For the text-containing cell, return its midpoint in (x, y) coordinate format. 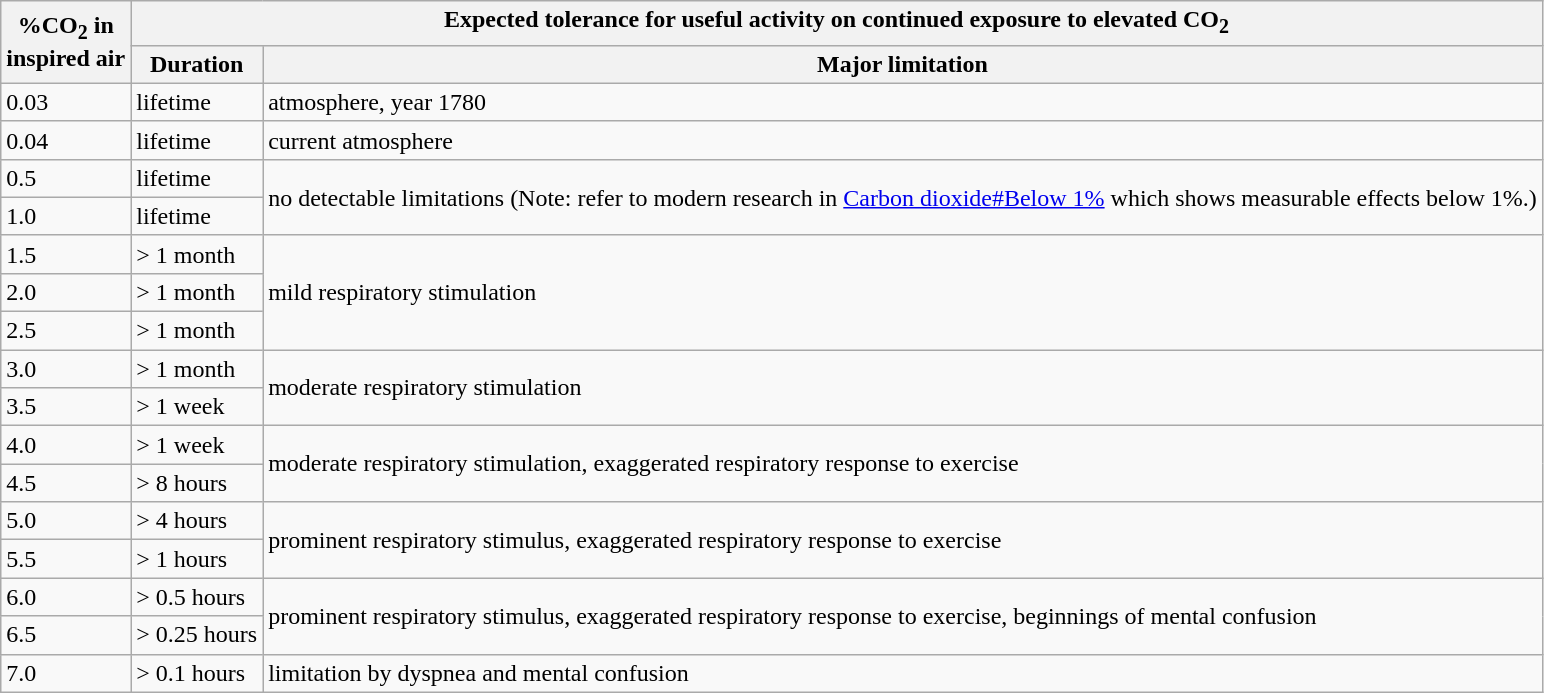
6.0 (66, 597)
0.04 (66, 140)
0.5 (66, 178)
2.5 (66, 331)
> 0.25 hours (197, 635)
0.03 (66, 102)
2.0 (66, 292)
> 0.1 hours (197, 673)
5.0 (66, 521)
> 4 hours (197, 521)
4.0 (66, 445)
%CO2 ininspired air (66, 42)
Expected tolerance for useful activity on continued exposure to elevated CO2 (837, 23)
6.5 (66, 635)
> 8 hours (197, 483)
moderate respiratory stimulation (903, 388)
current atmosphere (903, 140)
atmosphere, year 1780 (903, 102)
1.5 (66, 254)
4.5 (66, 483)
> 0.5 hours (197, 597)
prominent respiratory stimulus, exaggerated respiratory response to exercise (903, 540)
moderate respiratory stimulation, exaggerated respiratory response to exercise (903, 464)
limitation by dyspnea and mental confusion (903, 673)
mild respiratory stimulation (903, 292)
> 1 hours (197, 559)
3.5 (66, 407)
no detectable limitations (Note: refer to modern research in Carbon dioxide#Below 1% which shows measurable effects below 1%.) (903, 197)
7.0 (66, 673)
3.0 (66, 369)
1.0 (66, 216)
Duration (197, 64)
Major limitation (903, 64)
prominent respiratory stimulus, exaggerated respiratory response to exercise, beginnings of mental confusion (903, 616)
5.5 (66, 559)
